Output the (x, y) coordinate of the center of the cell containing the given text.  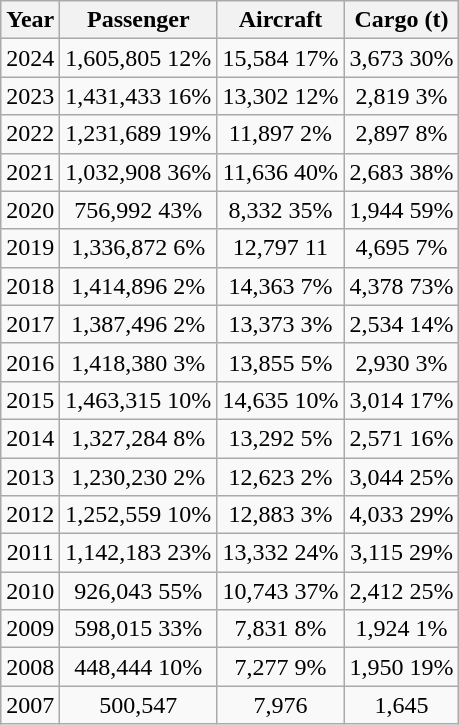
1,924 1% (402, 629)
2,571 16% (402, 438)
1,950 19% (402, 667)
3,014 17% (402, 400)
13,332 24% (280, 553)
2014 (30, 438)
12,623 2% (280, 477)
500,547 (138, 705)
1,032,908 36% (138, 172)
2011 (30, 553)
2,534 14% (402, 324)
2017 (30, 324)
8,332 35% (280, 210)
1,418,380 3% (138, 362)
7,831 8% (280, 629)
2015 (30, 400)
1,387,496 2% (138, 324)
1,327,284 8% (138, 438)
2,683 38% (402, 172)
598,015 33% (138, 629)
13,373 3% (280, 324)
1,414,896 2% (138, 286)
14,363 7% (280, 286)
2,930 3% (402, 362)
1,605,805 12% (138, 58)
2013 (30, 477)
926,043 55% (138, 591)
12,883 3% (280, 515)
2020 (30, 210)
7,976 (280, 705)
1,231,689 19% (138, 134)
2009 (30, 629)
1,230,230 2% (138, 477)
2016 (30, 362)
4,033 29% (402, 515)
1,252,559 10% (138, 515)
7,277 9% (280, 667)
2,897 8% (402, 134)
2021 (30, 172)
3,115 29% (402, 553)
1,463,315 10% (138, 400)
15,584 17% (280, 58)
3,044 25% (402, 477)
2,412 25% (402, 591)
11,897 2% (280, 134)
1,336,872 6% (138, 248)
14,635 10% (280, 400)
2019 (30, 248)
Aircraft (280, 20)
1,944 59% (402, 210)
2024 (30, 58)
12,797 11 (280, 248)
13,855 5% (280, 362)
2007 (30, 705)
Year (30, 20)
13,292 5% (280, 438)
3,673 30% (402, 58)
756,992 43% (138, 210)
448,444 10% (138, 667)
1,431,433 16% (138, 96)
2012 (30, 515)
11,636 40% (280, 172)
2023 (30, 96)
4,378 73% (402, 286)
1,142,183 23% (138, 553)
Cargo (t) (402, 20)
4,695 7% (402, 248)
2,819 3% (402, 96)
1,645 (402, 705)
2022 (30, 134)
Passenger (138, 20)
2010 (30, 591)
2008 (30, 667)
10,743 37% (280, 591)
13,302 12% (280, 96)
2018 (30, 286)
